Output the [X, Y] coordinate of the center of the cell containing the given text.  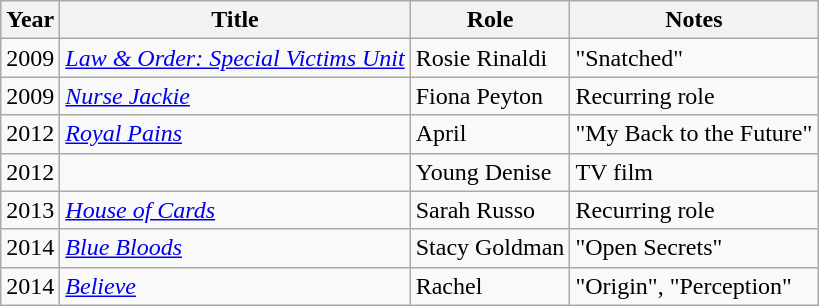
"Snatched" [694, 58]
TV film [694, 172]
"Open Secrets" [694, 248]
Rachel [490, 286]
2013 [30, 210]
Stacy Goldman [490, 248]
Sarah Russo [490, 210]
Title [235, 20]
Law & Order: Special Victims Unit [235, 58]
Blue Bloods [235, 248]
April [490, 134]
Fiona Peyton [490, 96]
Rosie Rinaldi [490, 58]
Role [490, 20]
Notes [694, 20]
Year [30, 20]
"Origin", "Perception" [694, 286]
Young Denise [490, 172]
"My Back to the Future" [694, 134]
Believe [235, 286]
Nurse Jackie [235, 96]
Royal Pains [235, 134]
House of Cards [235, 210]
